From the cell containing the given text, extract its center point as [X, Y] coordinate. 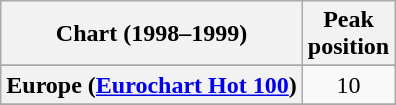
Chart (1998–1999) [152, 34]
Peakposition [348, 34]
10 [348, 85]
Europe (Eurochart Hot 100) [152, 85]
